Pinpoint the cell where the given text exists, returning its (x, y) midpoint coordinate. 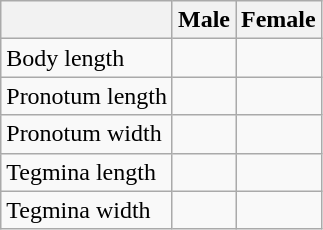
Pronotum length (87, 96)
Tegmina width (87, 210)
Male (204, 20)
Tegmina length (87, 172)
Pronotum width (87, 134)
Body length (87, 58)
Female (279, 20)
